Return [X, Y] of the center of cell containing provided text 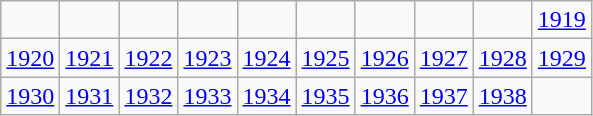
1927 [444, 58]
1929 [562, 58]
1922 [148, 58]
1919 [562, 20]
1924 [266, 58]
1932 [148, 96]
1937 [444, 96]
1934 [266, 96]
1920 [30, 58]
1928 [502, 58]
1933 [208, 96]
1935 [326, 96]
1938 [502, 96]
1923 [208, 58]
1921 [90, 58]
1925 [326, 58]
1936 [384, 96]
1930 [30, 96]
1926 [384, 58]
1931 [90, 96]
